Find where the given text appears and provide that cell's center as (X, Y) coordinate. 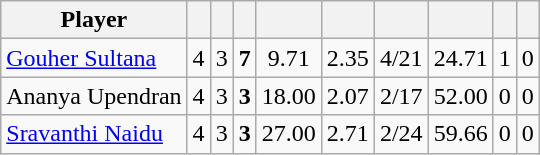
18.00 (288, 96)
59.66 (460, 134)
1 (504, 58)
4/21 (401, 58)
24.71 (460, 58)
2.71 (348, 134)
Sravanthi Naidu (94, 134)
7 (244, 58)
2.07 (348, 96)
Ananya Upendran (94, 96)
2/24 (401, 134)
52.00 (460, 96)
27.00 (288, 134)
Player (94, 20)
2.35 (348, 58)
9.71 (288, 58)
2/17 (401, 96)
Gouher Sultana (94, 58)
